Pinpoint the cell where the given text exists, returning its [x, y] midpoint coordinate. 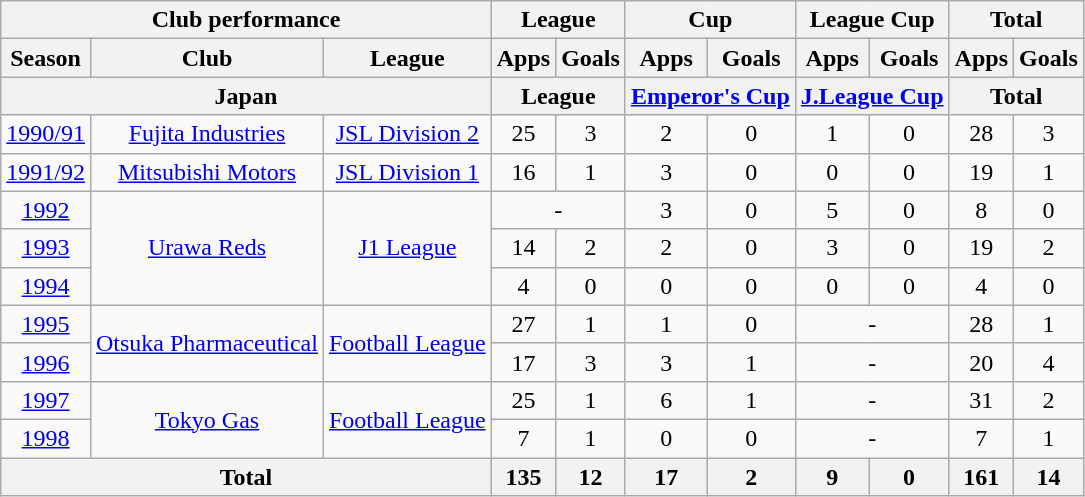
JSL Division 1 [407, 172]
Fujita Industries [206, 134]
1998 [46, 438]
1996 [46, 362]
6 [666, 400]
1990/91 [46, 134]
1997 [46, 400]
1993 [46, 248]
1991/92 [46, 172]
161 [981, 477]
Cup [710, 20]
9 [832, 477]
Urawa Reds [206, 248]
20 [981, 362]
Otsuka Pharmaceutical [206, 343]
J1 League [407, 248]
Tokyo Gas [206, 419]
Season [46, 58]
1995 [46, 324]
Club performance [246, 20]
Mitsubishi Motors [206, 172]
135 [523, 477]
Emperor's Cup [710, 96]
16 [523, 172]
Japan [246, 96]
31 [981, 400]
JSL Division 2 [407, 134]
12 [591, 477]
8 [981, 210]
League Cup [872, 20]
27 [523, 324]
Club [206, 58]
J.League Cup [872, 96]
1992 [46, 210]
5 [832, 210]
1994 [46, 286]
